Determine the (x, y) coordinate at the center of the cell enclosing the given text.  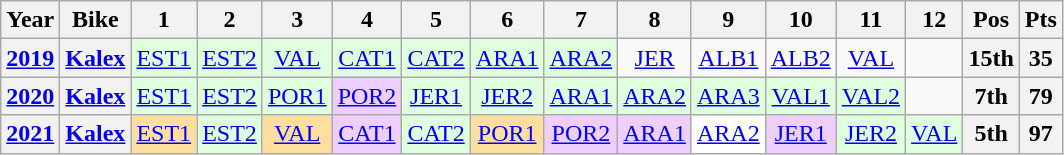
2021 (30, 134)
7 (581, 20)
VAL2 (870, 96)
7th (991, 96)
2020 (30, 96)
12 (934, 20)
4 (367, 20)
VAL1 (800, 96)
35 (1040, 58)
Year (30, 20)
6 (507, 20)
3 (297, 20)
JER (655, 58)
97 (1040, 134)
ALB1 (728, 58)
8 (655, 20)
11 (870, 20)
9 (728, 20)
10 (800, 20)
ARA3 (728, 96)
ALB2 (800, 58)
2019 (30, 58)
5 (436, 20)
1 (164, 20)
79 (1040, 96)
5th (991, 134)
Pos (991, 20)
15th (991, 58)
Pts (1040, 20)
2 (230, 20)
Bike (96, 20)
